Detect which cell encompasses the target text, then output its (X, Y) center coordinate. 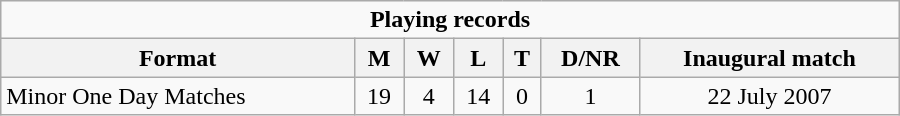
14 (478, 96)
W (429, 58)
T (522, 58)
1 (590, 96)
Inaugural match (770, 58)
D/NR (590, 58)
Minor One Day Matches (178, 96)
19 (379, 96)
M (379, 58)
0 (522, 96)
Playing records (450, 20)
L (478, 58)
Format (178, 58)
22 July 2007 (770, 96)
4 (429, 96)
